From the cell containing the given text, extract its center point as (X, Y) coordinate. 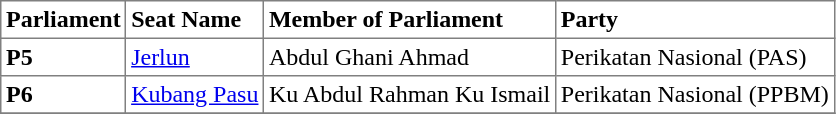
Jerlun (195, 57)
Abdul Ghani Ahmad (410, 57)
Kubang Pasu (195, 95)
Perikatan Nasional (PAS) (695, 57)
Parliament (64, 20)
Perikatan Nasional (PPBM) (695, 95)
P6 (64, 95)
Party (695, 20)
Seat Name (195, 20)
Member of Parliament (410, 20)
P5 (64, 57)
Ku Abdul Rahman Ku Ismail (410, 95)
